For the text-containing cell, return its midpoint in [x, y] coordinate format. 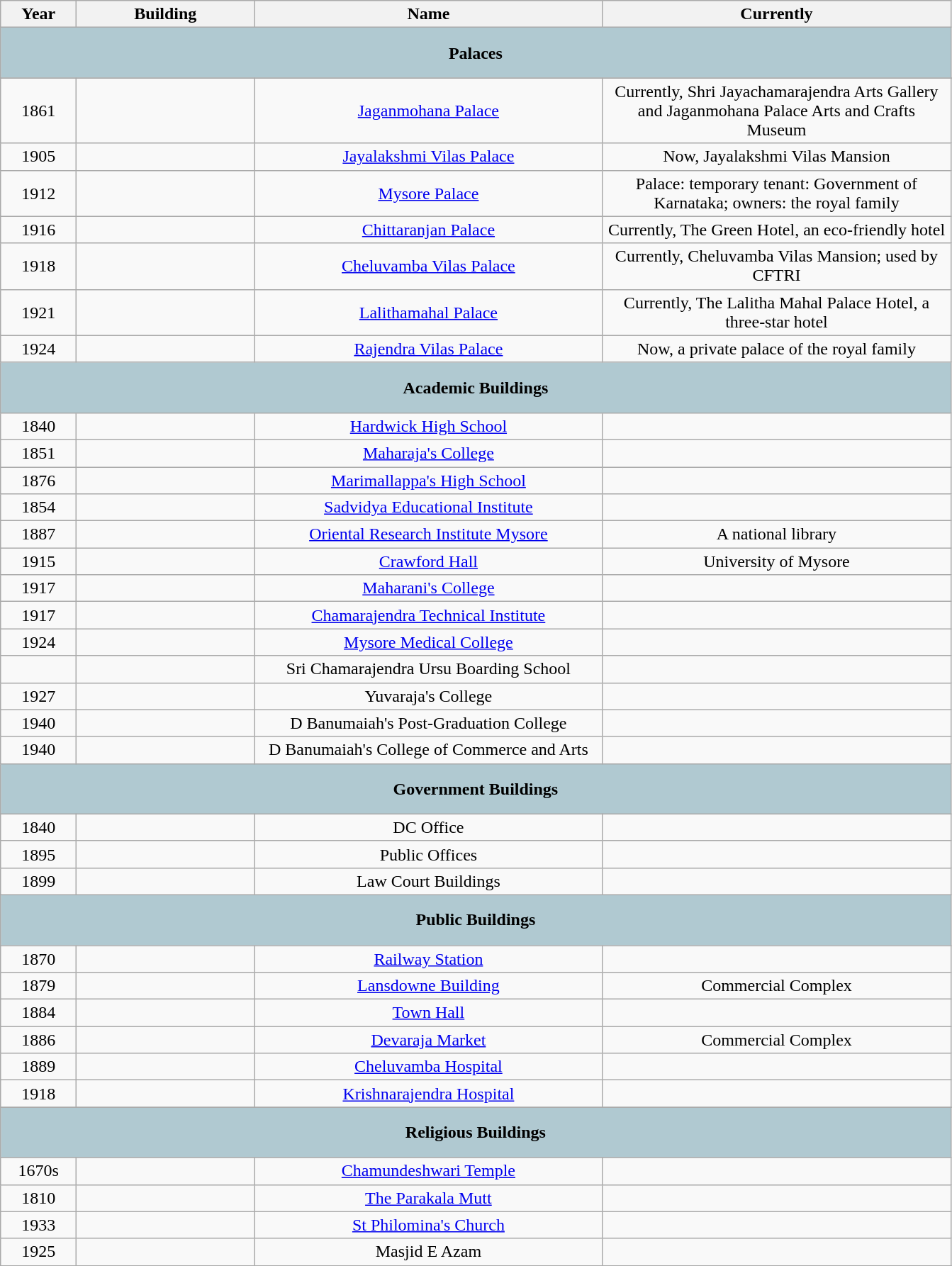
Religious Buildings [476, 1133]
Law Court Buildings [428, 881]
1895 [38, 854]
1915 [38, 561]
Hardwick High School [428, 426]
DC Office [428, 827]
Now, Jayalakshmi Vilas Mansion [777, 157]
1899 [38, 881]
Yuvaraja's College [428, 696]
Maharani's College [428, 588]
Maharaja's College [428, 453]
Now, a private palace of the royal family [777, 349]
1670s [38, 1171]
1921 [38, 312]
1916 [38, 230]
Palaces [476, 52]
Crawford Hall [428, 561]
Devaraja Market [428, 1040]
Academic Buildings [476, 387]
1925 [38, 1252]
Oriental Research Institute Mysore [428, 534]
Chittaranjan Palace [428, 230]
Chamarajendra Technical Institute [428, 615]
1933 [38, 1225]
1879 [38, 986]
Public Offices [428, 854]
1876 [38, 480]
A national library [777, 534]
1927 [38, 696]
Town Hall [428, 1013]
The Parakala Mutt [428, 1198]
Krishnarajendra Hospital [428, 1094]
Railway Station [428, 959]
Masjid E Azam [428, 1252]
Mysore Medical College [428, 642]
Sri Chamarajendra Ursu Boarding School [428, 669]
Rajendra Vilas Palace [428, 349]
1870 [38, 959]
D Banumaiah's College of Commerce and Arts [428, 750]
1912 [38, 193]
D Banumaiah's Post-Graduation College [428, 723]
Cheluvamba Vilas Palace [428, 267]
Name [428, 14]
University of Mysore [777, 561]
Cheluvamba Hospital [428, 1067]
Lansdowne Building [428, 986]
Marimallappa's High School [428, 480]
Lalithamahal Palace [428, 312]
1851 [38, 453]
Sadvidya Educational Institute [428, 508]
Jayalakshmi Vilas Palace [428, 157]
St Philomina's Church [428, 1225]
1810 [38, 1198]
Mysore Palace [428, 193]
Jaganmohana Palace [428, 111]
1889 [38, 1067]
Year [38, 14]
1887 [38, 534]
1905 [38, 157]
Government Buildings [476, 788]
Currently [777, 14]
Chamundeshwari Temple [428, 1171]
Building [166, 14]
1861 [38, 111]
1886 [38, 1040]
Currently, The Green Hotel, an eco-friendly hotel [777, 230]
Palace: temporary tenant: Government of Karnataka; owners: the royal family [777, 193]
Currently, Cheluvamba Vilas Mansion; used by CFTRI [777, 267]
1884 [38, 1013]
1854 [38, 508]
Public Buildings [476, 920]
Currently, Shri Jayachamarajendra Arts Gallery and Jaganmohana Palace Arts and Crafts Museum [777, 111]
Currently, The Lalitha Mahal Palace Hotel, a three-star hotel [777, 312]
